Return [x, y] of the center of cell containing provided text 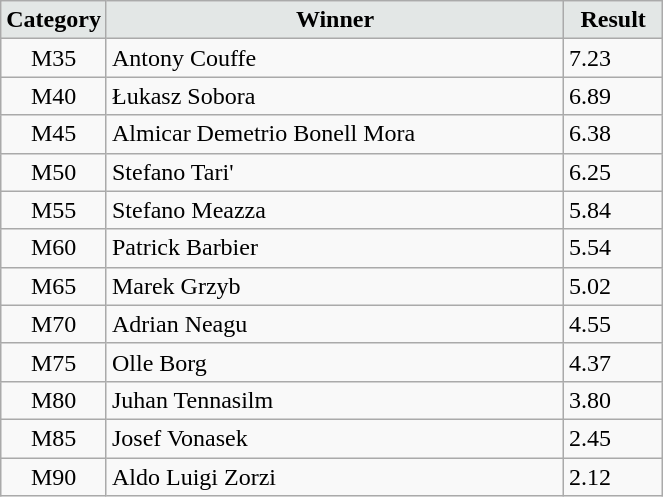
4.55 [614, 324]
M60 [54, 248]
Adrian Neagu [334, 324]
M80 [54, 400]
M70 [54, 324]
M75 [54, 362]
6.89 [614, 96]
Stefano Meazza [334, 210]
3.80 [614, 400]
Stefano Tari' [334, 172]
Winner [334, 20]
2.12 [614, 477]
Category [54, 20]
7.23 [614, 58]
M35 [54, 58]
2.45 [614, 438]
M40 [54, 96]
M55 [54, 210]
Almicar Demetrio Bonell Mora [334, 134]
Josef Vonasek [334, 438]
5.84 [614, 210]
6.25 [614, 172]
Łukasz Sobora [334, 96]
4.37 [614, 362]
Antony Couffe [334, 58]
M90 [54, 477]
Marek Grzyb [334, 286]
Olle Borg [334, 362]
5.54 [614, 248]
Juhan Tennasilm [334, 400]
M65 [54, 286]
M85 [54, 438]
M45 [54, 134]
Patrick Barbier [334, 248]
M50 [54, 172]
5.02 [614, 286]
Aldo Luigi Zorzi [334, 477]
6.38 [614, 134]
Result [614, 20]
